Find where the given text appears and provide that cell's center as [X, Y] coordinate. 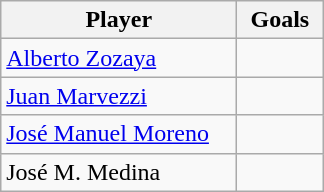
Goals [280, 20]
Alberto Zozaya [119, 58]
Juan Marvezzi [119, 96]
Player [119, 20]
José Manuel Moreno [119, 134]
José M. Medina [119, 172]
